Return the (X, Y) coordinate for the center point of the cell that contains the specified text.  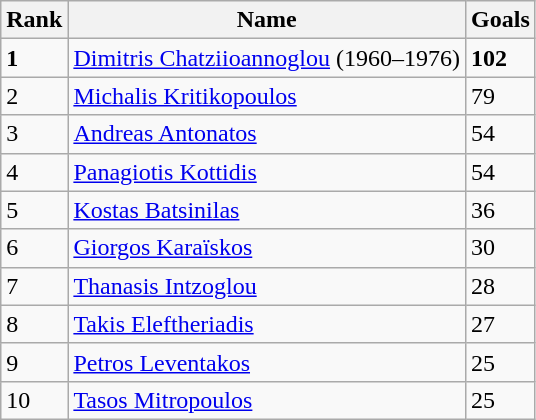
Petros Leventakos (267, 362)
Dimitris Chatziioannoglou (1960–1976) (267, 58)
30 (501, 248)
Tasos Mitropoulos (267, 400)
9 (34, 362)
36 (501, 210)
Michalis Kritikopoulos (267, 96)
Giorgos Karaїskos (267, 248)
79 (501, 96)
2 (34, 96)
7 (34, 286)
8 (34, 324)
27 (501, 324)
28 (501, 286)
Takis Eleftheriadis (267, 324)
Andreas Antonatos (267, 134)
Panagiotis Kottidis (267, 172)
Thanasis Intzoglou (267, 286)
6 (34, 248)
Rank (34, 20)
3 (34, 134)
10 (34, 400)
102 (501, 58)
Goals (501, 20)
Kostas Batsinilas (267, 210)
Name (267, 20)
4 (34, 172)
5 (34, 210)
1 (34, 58)
